Determine the (X, Y) coordinate at the center of the cell enclosing the given text.  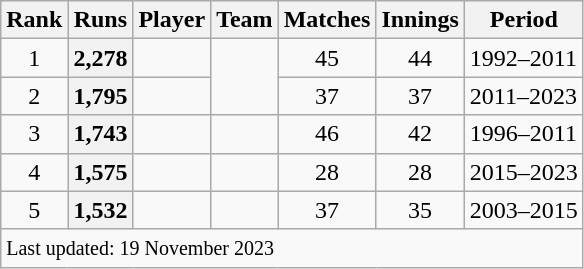
Matches (327, 20)
1,795 (100, 96)
1,743 (100, 134)
45 (327, 58)
Runs (100, 20)
Team (245, 20)
2 (34, 96)
Period (524, 20)
2015–2023 (524, 172)
1 (34, 58)
2003–2015 (524, 210)
42 (420, 134)
2011–2023 (524, 96)
4 (34, 172)
35 (420, 210)
5 (34, 210)
3 (34, 134)
1992–2011 (524, 58)
46 (327, 134)
1,575 (100, 172)
1996–2011 (524, 134)
44 (420, 58)
2,278 (100, 58)
Innings (420, 20)
Player (172, 20)
1,532 (100, 210)
Last updated: 19 November 2023 (292, 248)
Rank (34, 20)
